Provide the [x, y] coordinate of the cell's center where the given text is located.  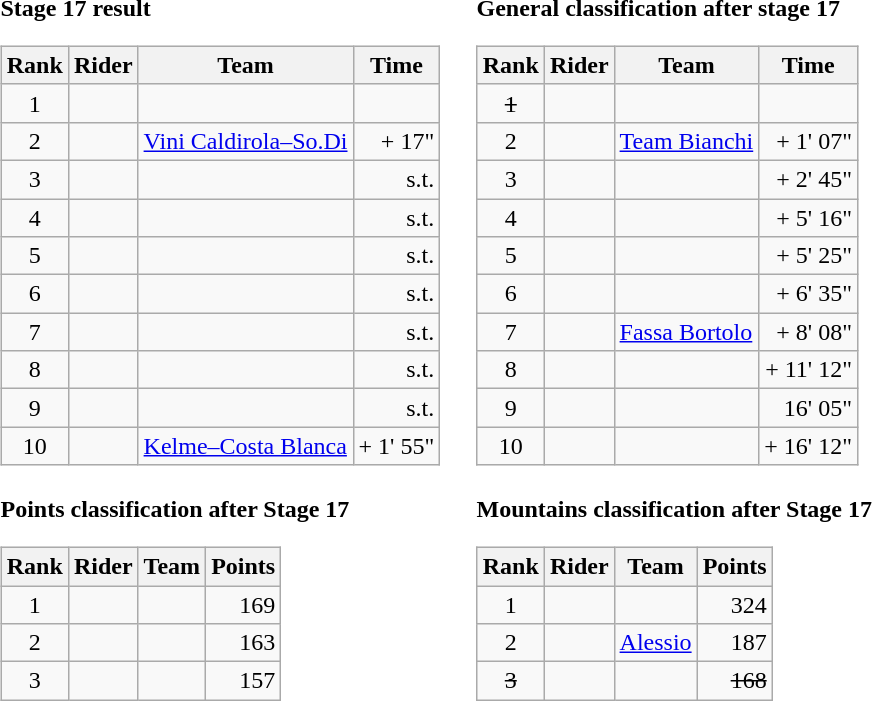
168 [734, 681]
Team Bianchi [686, 141]
+ 11' 12" [808, 370]
+ 1' 07" [808, 141]
169 [244, 605]
+ 8' 08" [808, 332]
Kelme–Costa Blanca [246, 446]
+ 17" [396, 141]
Alessio [656, 643]
324 [734, 605]
+ 16' 12" [808, 446]
157 [244, 681]
Fassa Bortolo [686, 332]
163 [244, 643]
16' 05" [808, 408]
+ 1' 55" [396, 446]
+ 5' 16" [808, 217]
+ 6' 35" [808, 294]
+ 2' 45" [808, 179]
187 [734, 643]
+ 5' 25" [808, 256]
Vini Caldirola–So.Di [246, 141]
